Detect which cell encompasses the target text, then output its [X, Y] center coordinate. 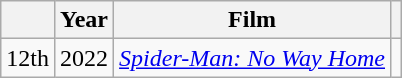
Spider-Man: No Way Home [252, 58]
Film [252, 20]
2022 [84, 58]
Year [84, 20]
12th [28, 58]
